Find where the given text appears and provide that cell's center as (x, y) coordinate. 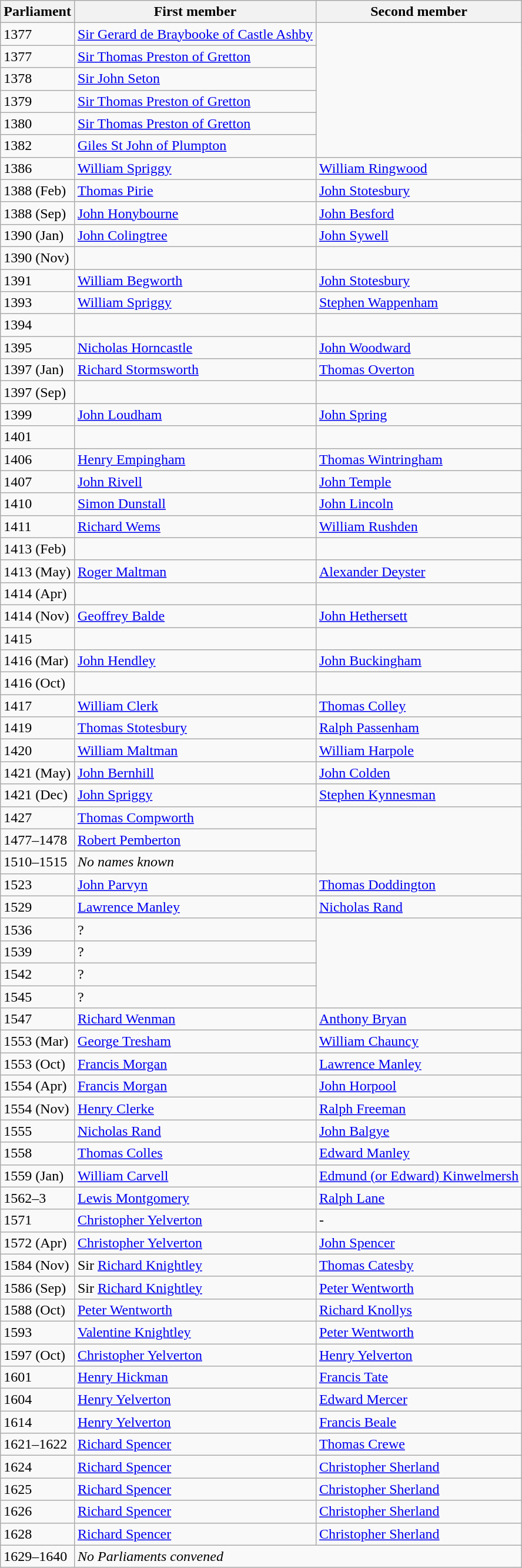
Edmund (or Edward) Kinwelmersh (419, 1176)
William Harpole (419, 750)
1397 (Sep) (38, 392)
1553 (Mar) (38, 1042)
Richard Knollys (419, 1310)
1597 (Oct) (38, 1355)
1554 (Nov) (38, 1109)
1571 (38, 1220)
William Clerk (195, 706)
1572 (Apr) (38, 1243)
John Bernhill (195, 773)
John Horpool (419, 1086)
1588 (Oct) (38, 1310)
John Rivell (195, 482)
1416 (Oct) (38, 683)
Thomas Stotesbury (195, 728)
Edward Manley (419, 1153)
1419 (38, 728)
1394 (38, 325)
1539 (38, 952)
Thomas Compworth (195, 818)
John Lincoln (419, 504)
John Besford (419, 213)
William Maltman (195, 750)
Lewis Montgomery (195, 1198)
1413 (May) (38, 571)
1395 (38, 348)
William Rushden (419, 526)
Thomas Wintringham (419, 459)
1421 (May) (38, 773)
No Parliaments convened (297, 1556)
John Woodward (419, 348)
Valentine Knightley (195, 1332)
1545 (38, 997)
1614 (38, 1422)
1410 (38, 504)
John Spencer (419, 1243)
William Carvell (195, 1176)
William Ringwood (419, 168)
1413 (Feb) (38, 549)
Thomas Overton (419, 370)
1421 (Dec) (38, 795)
John Spring (419, 415)
1390 (Jan) (38, 235)
1399 (38, 415)
1624 (38, 1467)
John Balgye (419, 1131)
Simon Dunstall (195, 504)
1593 (38, 1332)
1393 (38, 303)
1427 (38, 818)
Henry Empingham (195, 459)
John Loudham (195, 415)
1406 (38, 459)
Francis Tate (419, 1377)
Alexander Deyster (419, 571)
Anthony Bryan (419, 1019)
1510–1515 (38, 862)
1536 (38, 929)
1555 (38, 1131)
1416 (Mar) (38, 661)
John Buckingham (419, 661)
1401 (38, 437)
1420 (38, 750)
1584 (Nov) (38, 1265)
John Parvyn (195, 885)
Henry Hickman (195, 1377)
Francis Beale (419, 1422)
Robert Pemberton (195, 840)
- (419, 1220)
1390 (Nov) (38, 258)
George Tresham (195, 1042)
1411 (38, 526)
Thomas Pirie (195, 191)
Sir Gerard de Braybooke of Castle Ashby (195, 34)
Stephen Kynnesman (419, 795)
1523 (38, 885)
1386 (38, 168)
1542 (38, 974)
1558 (38, 1153)
Thomas Crewe (419, 1444)
1378 (38, 79)
Sir John Seton (195, 79)
1626 (38, 1512)
1388 (Sep) (38, 213)
1562–3 (38, 1198)
William Begworth (195, 281)
Giles St John of Plumpton (195, 146)
1604 (38, 1400)
Edward Mercer (419, 1400)
1415 (38, 638)
Richard Stormsworth (195, 370)
1559 (Jan) (38, 1176)
John Honybourne (195, 213)
1380 (38, 124)
John Spriggy (195, 795)
John Hethersett (419, 616)
Richard Wenman (195, 1019)
John Colingtree (195, 235)
Geoffrey Balde (195, 616)
Thomas Catesby (419, 1265)
Henry Clerke (195, 1109)
1388 (Feb) (38, 191)
Richard Wems (195, 526)
1625 (38, 1489)
1586 (Sep) (38, 1287)
1414 (Nov) (38, 616)
No names known (195, 862)
Parliament (38, 12)
Nicholas Horncastle (195, 348)
Thomas Colley (419, 706)
John Sywell (419, 235)
1629–1640 (38, 1556)
1628 (38, 1534)
Thomas Doddington (419, 885)
First member (195, 12)
John Hendley (195, 661)
William Chauncy (419, 1042)
1621–1622 (38, 1444)
1414 (Apr) (38, 593)
Ralph Lane (419, 1198)
1554 (Apr) (38, 1086)
1382 (38, 146)
1407 (38, 482)
1379 (38, 101)
Thomas Colles (195, 1153)
1553 (Oct) (38, 1064)
Stephen Wappenham (419, 303)
Second member (419, 12)
1547 (38, 1019)
1601 (38, 1377)
1397 (Jan) (38, 370)
1391 (38, 281)
John Colden (419, 773)
1477–1478 (38, 840)
1529 (38, 907)
John Temple (419, 482)
Ralph Passenham (419, 728)
Roger Maltman (195, 571)
1417 (38, 706)
Ralph Freeman (419, 1109)
